Return the [X, Y] coordinate for the center point of the cell that contains the specified text.  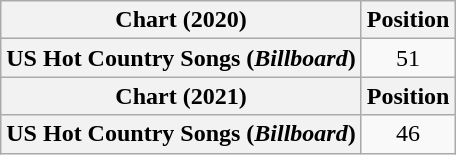
46 [408, 134]
Chart (2020) [181, 20]
Chart (2021) [181, 96]
51 [408, 58]
